Detect which cell encompasses the target text, then output its (X, Y) center coordinate. 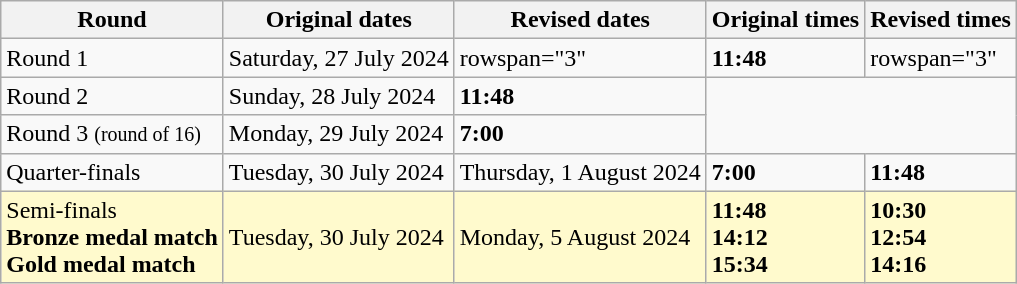
Monday, 5 August 2024 (580, 237)
Original times (785, 20)
Quarter-finals (112, 172)
Round 2 (112, 96)
Round 3 (round of 16) (112, 134)
Round 1 (112, 58)
Sunday, 28 July 2024 (338, 96)
Monday, 29 July 2024 (338, 134)
Round (112, 20)
Saturday, 27 July 2024 (338, 58)
Revised dates (580, 20)
10:3012:5414:16 (941, 237)
11:4814:1215:34 (785, 237)
Semi-finalsBronze medal matchGold medal match (112, 237)
Original dates (338, 20)
Thursday, 1 August 2024 (580, 172)
Revised times (941, 20)
